Scan for the cell matching the given text and deliver its (x, y) coordinate at center. 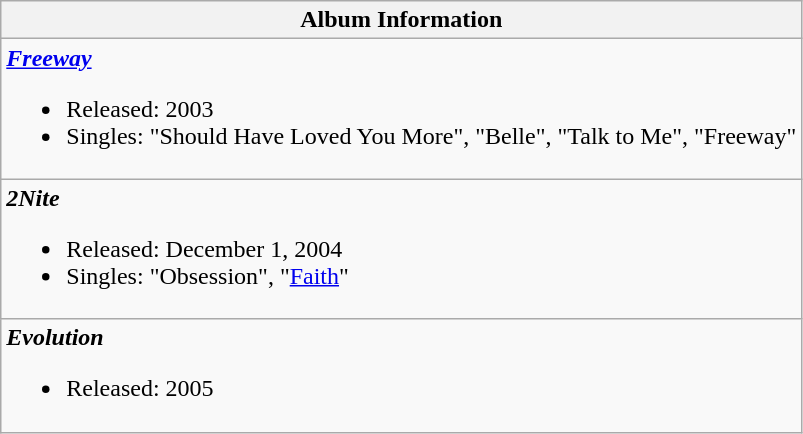
FreewayReleased: 2003Singles: "Should Have Loved You More", "Belle", "Talk to Me", "Freeway" (402, 109)
Album Information (402, 20)
EvolutionReleased: 2005 (402, 376)
2NiteReleased: December 1, 2004Singles: "Obsession", "Faith" (402, 249)
